Detect which cell encompasses the target text, then output its [x, y] center coordinate. 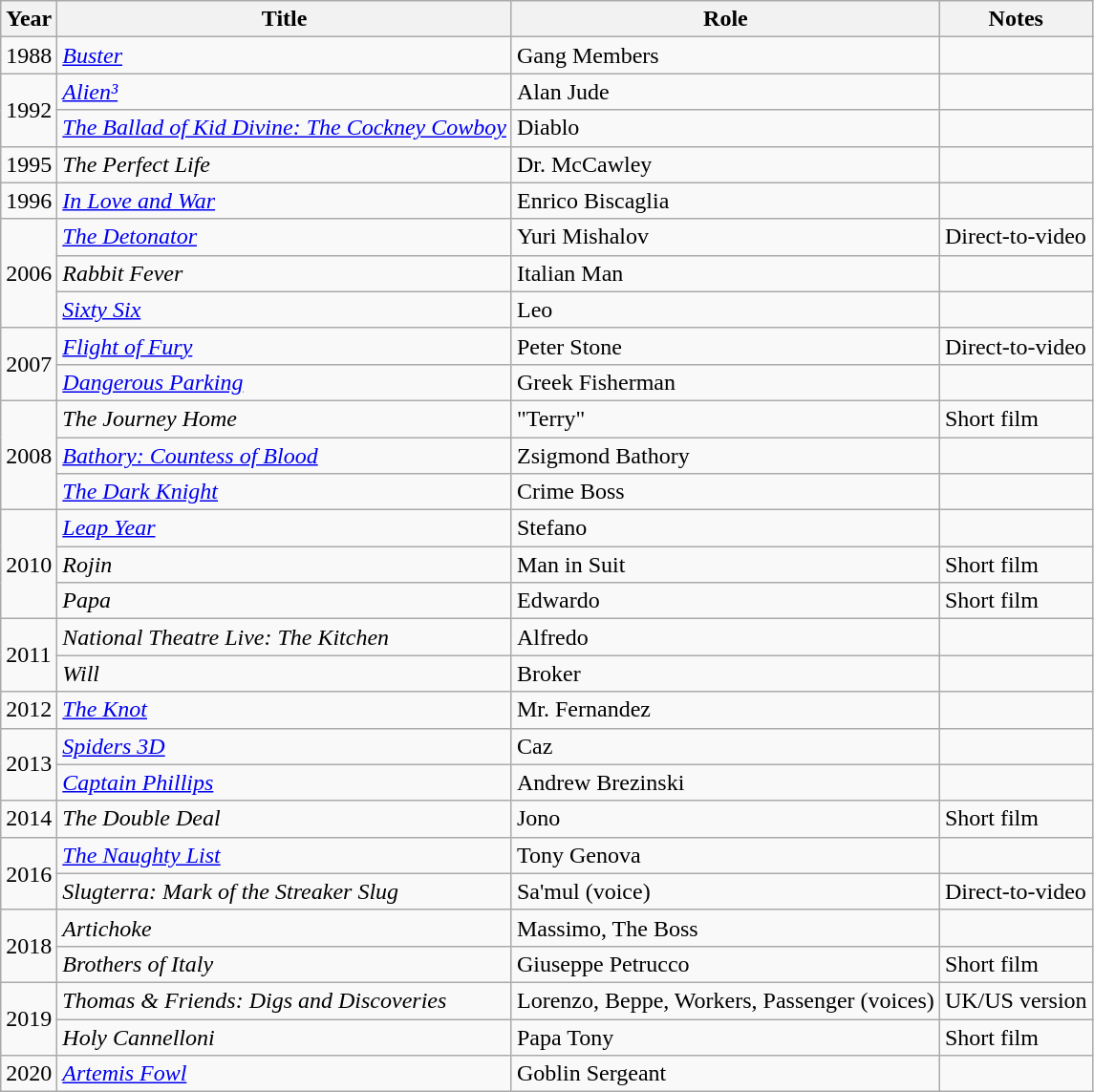
Dangerous Parking [285, 382]
Brothers of Italy [285, 964]
In Love and War [285, 201]
Caz [725, 746]
Artichoke [285, 928]
2008 [29, 455]
Zsigmond Bathory [725, 456]
Goblin Sergeant [725, 1074]
Papa [285, 601]
Alan Jude [725, 92]
The Journey Home [285, 418]
2011 [29, 655]
Stefano [725, 528]
Crime Boss [725, 492]
2014 [29, 819]
Gang Members [725, 55]
Peter Stone [725, 346]
Buster [285, 55]
1992 [29, 110]
The Naughty List [285, 855]
Yuri Mishalov [725, 237]
2019 [29, 1018]
The Double Deal [285, 819]
1995 [29, 164]
Tony Genova [725, 855]
Lorenzo, Beppe, Workers, Passenger (voices) [725, 1000]
1996 [29, 201]
Bathory: Countess of Blood [285, 456]
Broker [725, 674]
Greek Fisherman [725, 382]
Flight of Fury [285, 346]
Papa Tony [725, 1037]
The Dark Knight [285, 492]
Holy Cannelloni [285, 1037]
2007 [29, 364]
"Terry" [725, 418]
2006 [29, 273]
Notes [1016, 19]
Thomas & Friends: Digs and Discoveries [285, 1000]
Rabbit Fever [285, 273]
2018 [29, 946]
Jono [725, 819]
2013 [29, 764]
Leap Year [285, 528]
Giuseppe Petrucco [725, 964]
Enrico Biscaglia [725, 201]
Year [29, 19]
Rojin [285, 565]
Role [725, 19]
Will [285, 674]
Edwardo [725, 601]
The Knot [285, 710]
Alfredo [725, 637]
1988 [29, 55]
UK/US version [1016, 1000]
The Ballad of Kid Divine: The Cockney Cowboy [285, 128]
Italian Man [725, 273]
The Detonator [285, 237]
2020 [29, 1074]
Man in Suit [725, 565]
Massimo, The Boss [725, 928]
Sixty Six [285, 310]
Leo [725, 310]
Captain Phillips [285, 782]
Artemis Fowl [285, 1074]
2016 [29, 873]
National Theatre Live: The Kitchen [285, 637]
2010 [29, 565]
Spiders 3D [285, 746]
Slugterra: Mark of the Streaker Slug [285, 891]
2012 [29, 710]
Dr. McCawley [725, 164]
The Perfect Life [285, 164]
Title [285, 19]
Sa'mul (voice) [725, 891]
Andrew Brezinski [725, 782]
Mr. Fernandez [725, 710]
Alien³ [285, 92]
Diablo [725, 128]
